From the cell containing the given text, extract its center point as (x, y) coordinate. 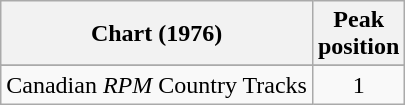
Chart (1976) (157, 34)
Peakposition (358, 34)
Canadian RPM Country Tracks (157, 85)
1 (358, 85)
